Capture the cell that displays the provided text and extract its [X, Y] central coordinate. 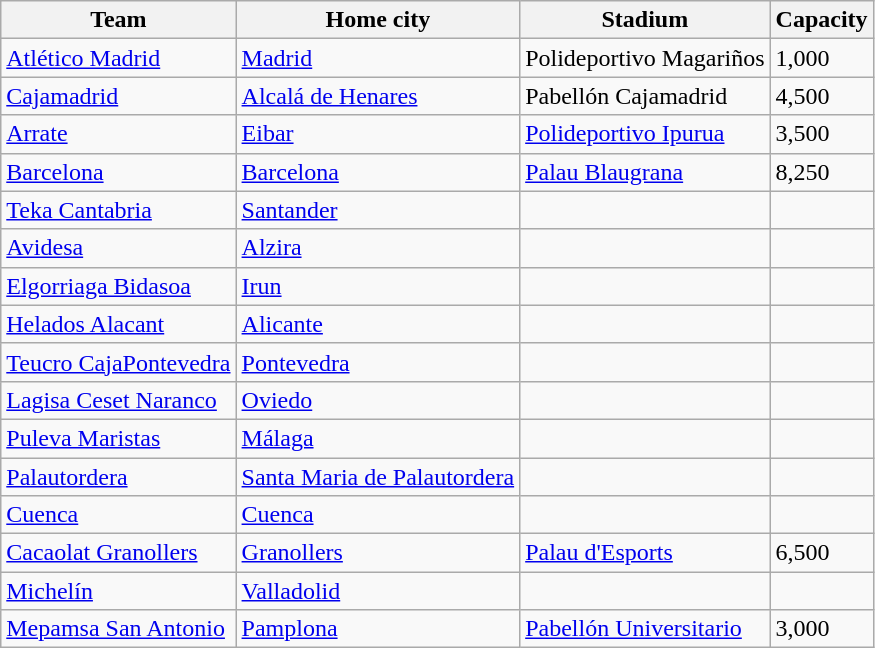
Irun [378, 286]
Cajamadrid [118, 96]
Polideportivo Ipurua [645, 134]
8,250 [822, 172]
Cacaolat Granollers [118, 553]
Mepamsa San Antonio [118, 629]
Granollers [378, 553]
Pontevedra [378, 362]
Capacity [822, 20]
Pabellón Universitario [645, 629]
Stadium [645, 20]
Alicante [378, 324]
Pabellón Cajamadrid [645, 96]
Oviedo [378, 400]
Palau Blaugrana [645, 172]
Madrid [378, 58]
Santa Maria de Palautordera [378, 477]
Alcalá de Henares [378, 96]
Puleva Maristas [118, 438]
Michelín [118, 591]
Elgorriaga Bidasoa [118, 286]
4,500 [822, 96]
Valladolid [378, 591]
Avidesa [118, 248]
3,000 [822, 629]
3,500 [822, 134]
Santander [378, 210]
Helados Alacant [118, 324]
Palau d'Esports [645, 553]
Atlético Madrid [118, 58]
Polideportivo Magariños [645, 58]
1,000 [822, 58]
Pamplona [378, 629]
Lagisa Ceset Naranco [118, 400]
Arrate [118, 134]
Teka Cantabria [118, 210]
Eibar [378, 134]
6,500 [822, 553]
Alzira [378, 248]
Málaga [378, 438]
Team [118, 20]
Home city [378, 20]
Palautordera [118, 477]
Teucro CajaPontevedra [118, 362]
